Output the [x, y] coordinate of the center of the cell containing the given text.  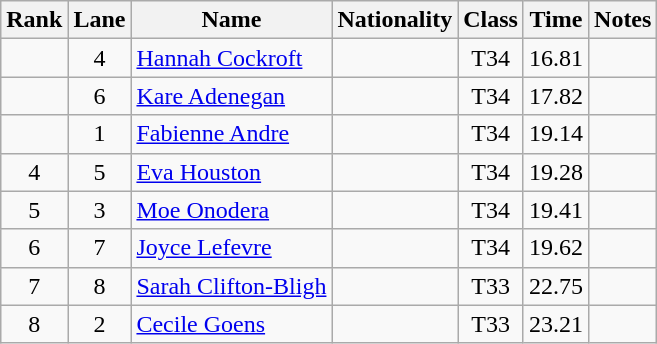
Notes [623, 20]
3 [100, 210]
Name [232, 20]
Class [491, 20]
Nationality [395, 20]
19.41 [556, 210]
Joyce Lefevre [232, 248]
16.81 [556, 58]
Fabienne Andre [232, 134]
19.62 [556, 248]
Lane [100, 20]
Eva Houston [232, 172]
Kare Adenegan [232, 96]
17.82 [556, 96]
19.14 [556, 134]
Rank [34, 20]
Moe Onodera [232, 210]
Sarah Clifton-Bligh [232, 286]
19.28 [556, 172]
Cecile Goens [232, 324]
Time [556, 20]
2 [100, 324]
23.21 [556, 324]
Hannah Cockroft [232, 58]
1 [100, 134]
22.75 [556, 286]
